Detect which cell encompasses the target text, then output its (x, y) center coordinate. 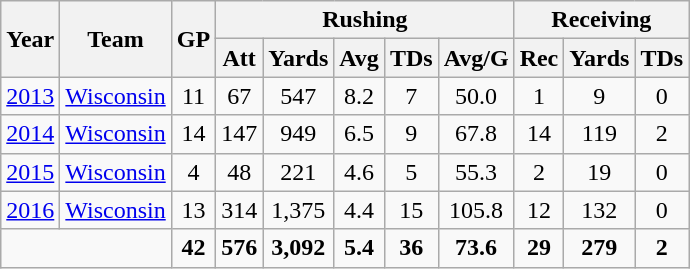
2014 (30, 134)
67.8 (476, 134)
6.5 (360, 134)
132 (600, 210)
105.8 (476, 210)
Receiving (602, 20)
279 (600, 248)
19 (600, 172)
29 (539, 248)
GP (193, 39)
Att (240, 58)
4 (193, 172)
576 (240, 248)
73.6 (476, 248)
2016 (30, 210)
147 (240, 134)
48 (240, 172)
Avg (360, 58)
547 (298, 96)
Rec (539, 58)
7 (411, 96)
67 (240, 96)
1 (539, 96)
13 (193, 210)
4.4 (360, 210)
Rushing (365, 20)
42 (193, 248)
Team (116, 39)
11 (193, 96)
2015 (30, 172)
5 (411, 172)
949 (298, 134)
221 (298, 172)
2013 (30, 96)
314 (240, 210)
3,092 (298, 248)
5.4 (360, 248)
1,375 (298, 210)
50.0 (476, 96)
15 (411, 210)
55.3 (476, 172)
12 (539, 210)
36 (411, 248)
8.2 (360, 96)
4.6 (360, 172)
119 (600, 134)
Avg/G (476, 58)
Year (30, 39)
